Scan for the cell matching the given text and deliver its [X, Y] coordinate at center. 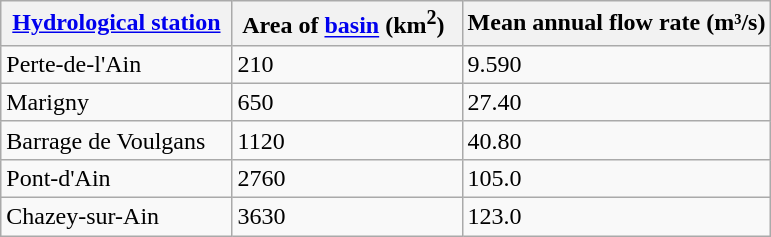
105.0 [616, 178]
3630 [347, 217]
123.0 [616, 217]
Marigny [116, 102]
Chazey-sur-Ain [116, 217]
650 [347, 102]
Hydrological station [116, 24]
Pont-d'Ain [116, 178]
210 [347, 64]
Perte-de-l'Ain [116, 64]
27.40 [616, 102]
9.590 [616, 64]
1120 [347, 140]
40.80 [616, 140]
Mean annual flow rate (m³/s) [616, 24]
2760 [347, 178]
Barrage de Voulgans [116, 140]
Area of basin (km2) [347, 24]
